Detect which cell encompasses the target text, then output its [X, Y] center coordinate. 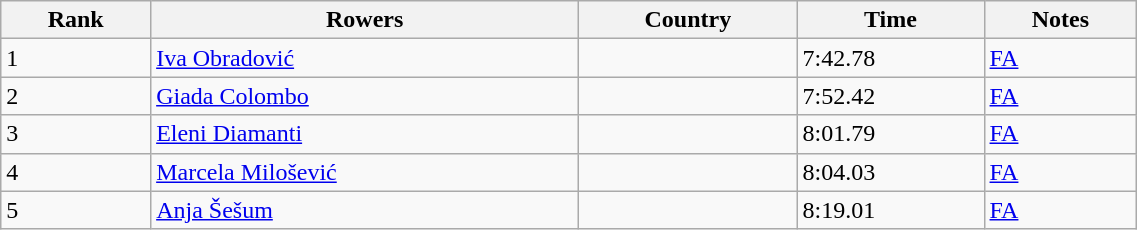
1 [76, 58]
Time [890, 20]
4 [76, 172]
Country [688, 20]
Rank [76, 20]
7:52.42 [890, 96]
Eleni Diamanti [365, 134]
8:19.01 [890, 210]
8:04.03 [890, 172]
7:42.78 [890, 58]
Marcela Milošević [365, 172]
Giada Colombo [365, 96]
Anja Šešum [365, 210]
2 [76, 96]
8:01.79 [890, 134]
Rowers [365, 20]
Iva Obradović [365, 58]
Notes [1060, 20]
5 [76, 210]
3 [76, 134]
